Locate the cell with the specified text and output its [X, Y] center coordinate. 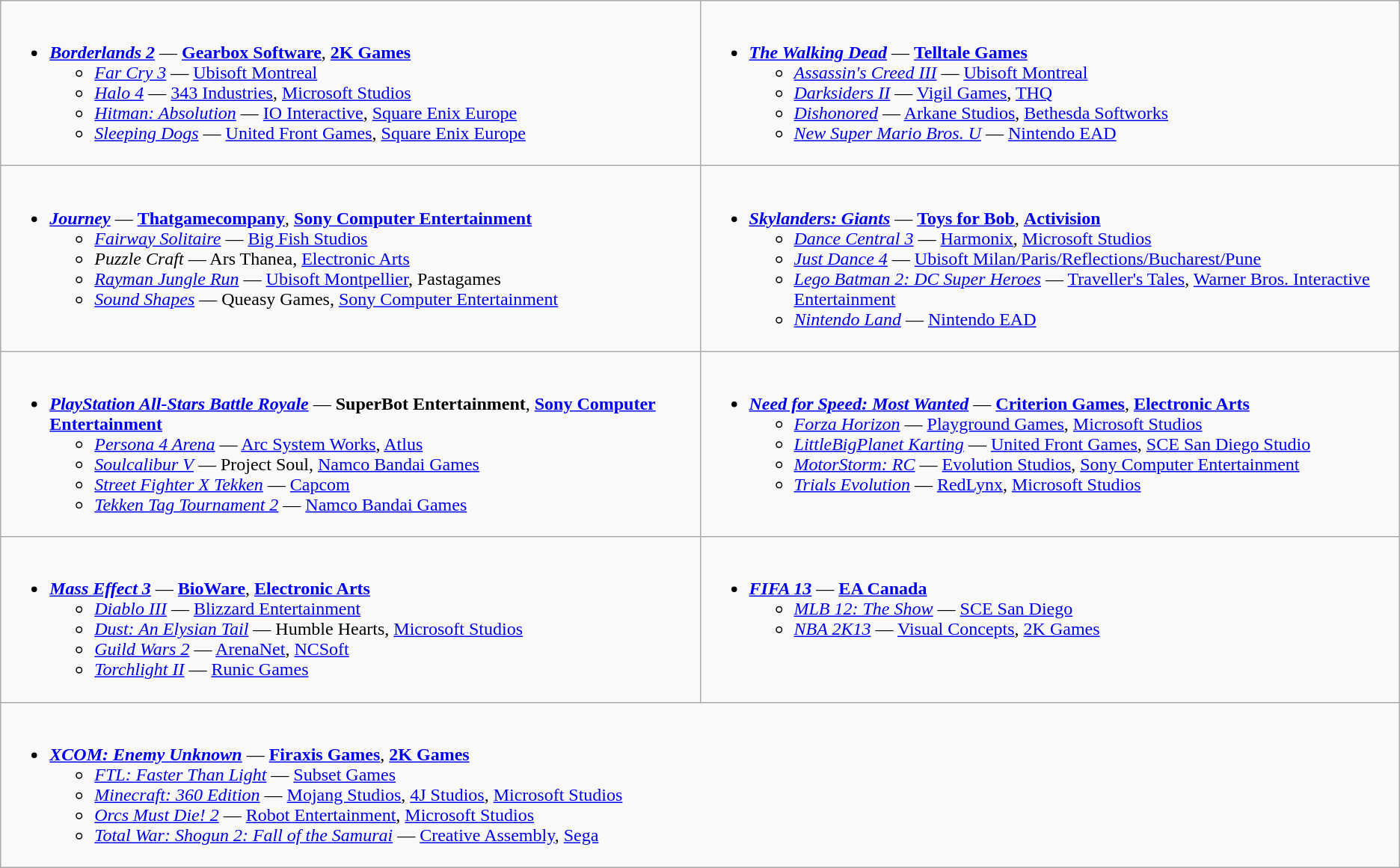
FIFA 13 — EA CanadaMLB 12: The Show — SCE San DiegoNBA 2K13 — Visual Concepts, 2K Games [1050, 619]
